Scan for the cell matching the given text and deliver its [x, y] coordinate at center. 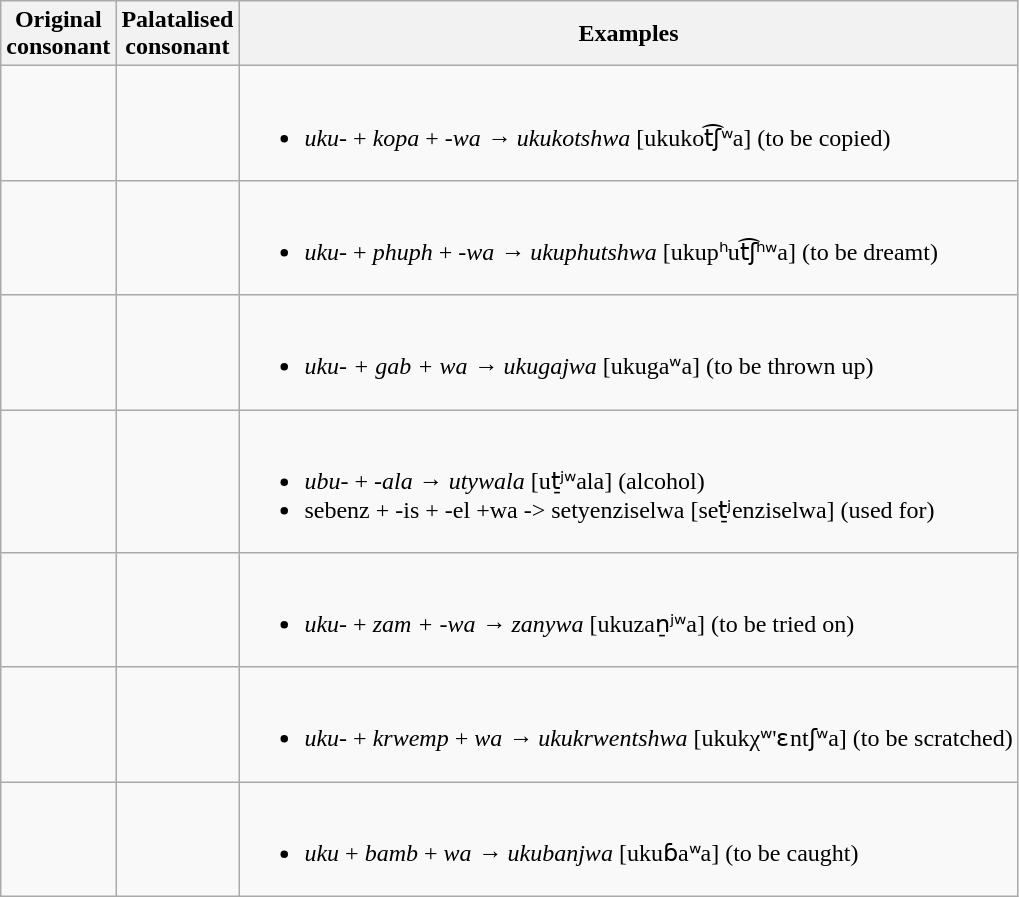
uku- + phuph + -wa → ukuphutshwa [ukupʰut͡ʃʰʷa] (to be dreamt) [628, 238]
uku- + gab + wa → ukugajwa [ukugaʷa] (to be thrown up) [628, 352]
Originalconsonant [58, 34]
Examples [628, 34]
uku- + krwemp + wa → ukukrwentshwa [ukukχʷ'ɛntʃʷa] (to be scratched) [628, 724]
uku- + kopa + -wa → ukukotshwa [ukukot͡ʃʷa] (to be copied) [628, 124]
uku- + zam + -wa → zanywa [ukuzan̠ʲʷa] (to be tried on) [628, 610]
uku + bamb + wa → ukubanjwa [ukuɓaʷa] (to be caught) [628, 840]
Palatalisedconsonant [178, 34]
ubu- + -ala → utywala [ut̠ʲʷala] (alcohol)sebenz + -is + -el +wa -> setyenziselwa [set̠ʲenziselwa] (used for) [628, 482]
